Search for the cell housing the specified text and yield its (x, y) center coordinate. 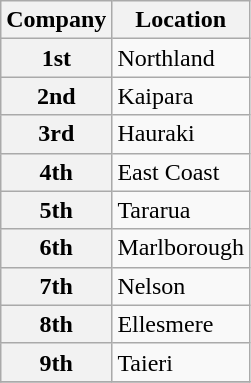
8th (56, 324)
Marlborough (181, 248)
Location (181, 20)
East Coast (181, 172)
Nelson (181, 286)
9th (56, 362)
Hauraki (181, 134)
5th (56, 210)
Taieri (181, 362)
Ellesmere (181, 324)
Northland (181, 58)
Kaipara (181, 96)
1st (56, 58)
2nd (56, 96)
Company (56, 20)
4th (56, 172)
Tararua (181, 210)
7th (56, 286)
6th (56, 248)
3rd (56, 134)
